For the text-containing cell, return its midpoint in [X, Y] coordinate format. 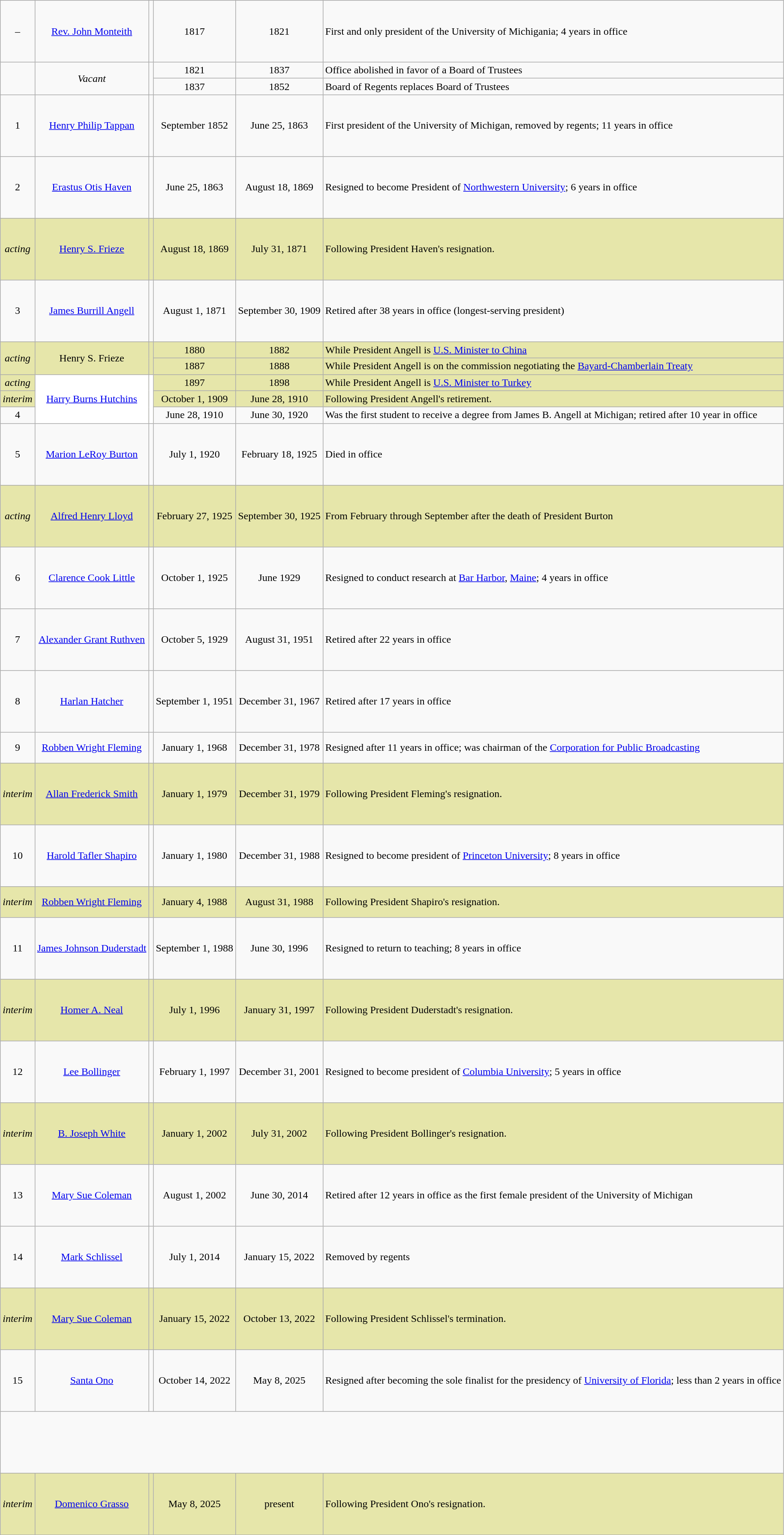
15 [18, 1380]
Resigned after becoming the sole finalist for the presidency of University of Florida; less than 2 years in office [553, 1380]
August 1, 1871 [195, 311]
Resigned to become president of Princeton University; 8 years in office [553, 855]
Following President Haven's resignation. [553, 249]
July 31, 1871 [279, 249]
July 1, 2014 [195, 1257]
June 30, 1996 [279, 948]
February 1, 1997 [195, 1071]
12 [18, 1071]
1897 [195, 382]
Alexander Grant Ruthven [92, 639]
Harold Tafler Shapiro [92, 855]
Allan Frederick Smith [92, 794]
December 31, 1979 [279, 794]
4 [18, 415]
Following President Schlissel's termination. [553, 1318]
2 [18, 187]
14 [18, 1257]
– [18, 31]
Following President Shapiro's resignation. [553, 902]
Was the first student to receive a degree from James B. Angell at Michigan; retired after 10 year in office [553, 415]
Following President Ono's resignation. [553, 1504]
Clarence Cook Little [92, 578]
January 1, 2002 [195, 1133]
August 31, 1951 [279, 639]
February 18, 1925 [279, 454]
January 31, 1997 [279, 1010]
8 [18, 701]
July 1, 1920 [195, 454]
1 [18, 126]
B. Joseph White [92, 1133]
December 31, 1967 [279, 701]
While President Angell is on the commission negotiating the Bayard-Chamberlain Treaty [553, 366]
Removed by regents [553, 1257]
present [279, 1504]
Santa Ono [92, 1380]
Resigned to return to teaching; 8 years in office [553, 948]
1852 [279, 87]
Board of Regents replaces Board of Trustees [553, 87]
February 27, 1925 [195, 516]
3 [18, 311]
1888 [279, 366]
Rev. John Monteith [92, 31]
James Burrill Angell [92, 311]
10 [18, 855]
January 1, 1979 [195, 794]
September 1, 1951 [195, 701]
September 30, 1925 [279, 516]
Harry Burns Hutchins [92, 399]
Following President Angell's retirement. [553, 399]
1817 [195, 31]
Retired after 17 years in office [553, 701]
August 31, 1988 [279, 902]
Domenico Grasso [92, 1504]
While President Angell is U.S. Minister to China [553, 350]
July 1, 1996 [195, 1010]
August 1, 2002 [195, 1195]
9 [18, 747]
January 1, 1980 [195, 855]
Resigned to become President of Northwestern University; 6 years in office [553, 187]
1887 [195, 366]
While President Angell is U.S. Minister to Turkey [553, 382]
Alfred Henry Lloyd [92, 516]
January 4, 1988 [195, 902]
October 5, 1929 [195, 639]
June 30, 2014 [279, 1195]
Following President Duderstadt's resignation. [553, 1010]
December 31, 1978 [279, 747]
Following President Fleming's resignation. [553, 794]
Marion LeRoy Burton [92, 454]
11 [18, 948]
First and only president of the University of Michigania; 4 years in office [553, 31]
1898 [279, 382]
5 [18, 454]
7 [18, 639]
Retired after 22 years in office [553, 639]
Henry Philip Tappan [92, 126]
Retired after 38 years in office (longest-serving president) [553, 311]
Harlan Hatcher [92, 701]
Resigned after 11 years in office; was chairman of the Corporation for Public Broadcasting [553, 747]
1880 [195, 350]
June 1929 [279, 578]
October 1, 1909 [195, 399]
Retired after 12 years in office as the first female president of the University of Michigan [553, 1195]
13 [18, 1195]
Vacant [92, 78]
Erastus Otis Haven [92, 187]
December 31, 1988 [279, 855]
September 1, 1988 [195, 948]
From February through September after the death of President Burton [553, 516]
Died in office [553, 454]
Resigned to become president of Columbia University; 5 years in office [553, 1071]
6 [18, 578]
James Johnson Duderstadt [92, 948]
Lee Bollinger [92, 1071]
September 30, 1909 [279, 311]
October 13, 2022 [279, 1318]
December 31, 2001 [279, 1071]
September 1852 [195, 126]
1882 [279, 350]
Mark Schlissel [92, 1257]
Resigned to conduct research at Bar Harbor, Maine; 4 years in office [553, 578]
First president of the University of Michigan, removed by regents; 11 years in office [553, 126]
July 31, 2002 [279, 1133]
Homer A. Neal [92, 1010]
October 1, 1925 [195, 578]
Following President Bollinger's resignation. [553, 1133]
October 14, 2022 [195, 1380]
January 1, 1968 [195, 747]
Office abolished in favor of a Board of Trustees [553, 70]
June 30, 1920 [279, 415]
